Extract the [x, y] coordinate from the center of the cell holding the provided text.  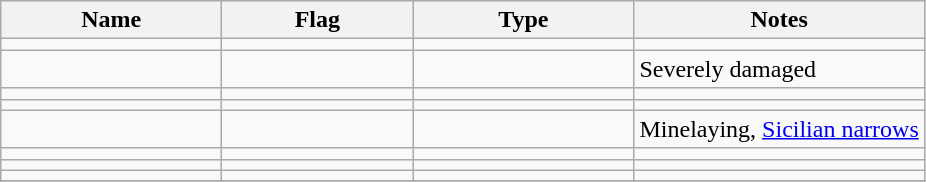
Type [524, 20]
Severely damaged [779, 69]
Name [112, 20]
Minelaying, Sicilian narrows [779, 129]
Notes [779, 20]
Flag [318, 20]
